Detect which cell encompasses the target text, then output its (x, y) center coordinate. 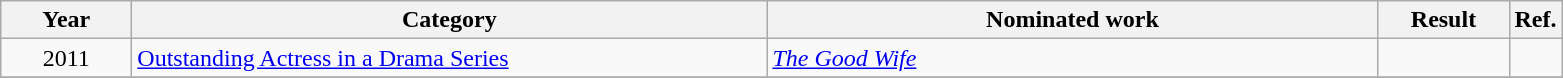
2011 (66, 58)
Category (450, 20)
Ref. (1536, 20)
Year (66, 20)
Outstanding Actress in a Drama Series (450, 58)
Result (1444, 20)
Nominated work (1072, 20)
The Good Wife (1072, 58)
